Search for the cell housing the specified text and yield its [X, Y] center coordinate. 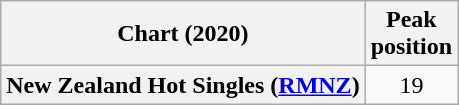
Chart (2020) [183, 34]
Peakposition [411, 34]
19 [411, 85]
New Zealand Hot Singles (RMNZ) [183, 85]
